Extract the (x, y) coordinate from the center of the cell holding the provided text.  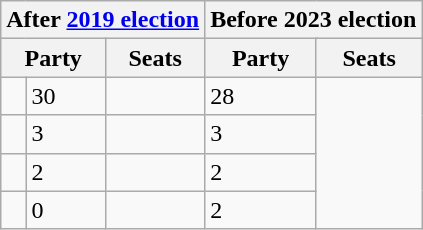
After 2019 election (103, 20)
30 (66, 96)
Before 2023 election (314, 20)
0 (66, 210)
28 (261, 96)
